Locate the cell with the specified text and output its (X, Y) center coordinate. 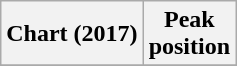
Chart (2017) (72, 34)
Peak position (189, 34)
